Capture the cell that displays the provided text and extract its (x, y) central coordinate. 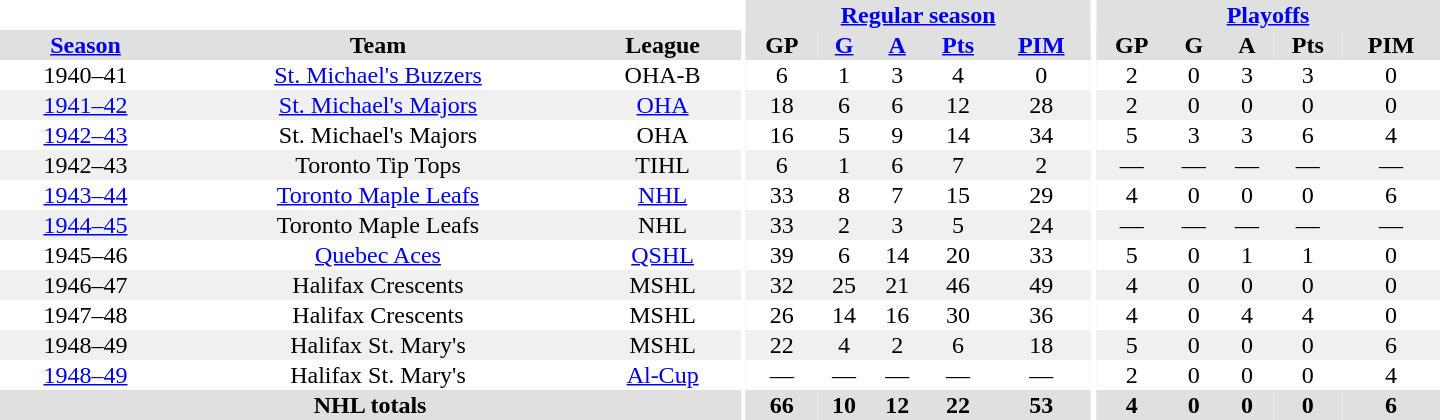
30 (958, 315)
26 (782, 315)
24 (1041, 225)
QSHL (662, 255)
NHL totals (370, 405)
36 (1041, 315)
28 (1041, 105)
1947–48 (86, 315)
53 (1041, 405)
1946–47 (86, 285)
66 (782, 405)
Quebec Aces (378, 255)
25 (844, 285)
TIHL (662, 165)
39 (782, 255)
29 (1041, 195)
League (662, 45)
9 (898, 135)
1945–46 (86, 255)
1943–44 (86, 195)
Regular season (918, 15)
49 (1041, 285)
Season (86, 45)
Al-Cup (662, 375)
32 (782, 285)
8 (844, 195)
20 (958, 255)
Toronto Tip Tops (378, 165)
21 (898, 285)
10 (844, 405)
1944–45 (86, 225)
46 (958, 285)
Playoffs (1268, 15)
34 (1041, 135)
15 (958, 195)
1940–41 (86, 75)
1941–42 (86, 105)
St. Michael's Buzzers (378, 75)
OHA-B (662, 75)
Team (378, 45)
